Return the (X, Y) coordinate for the center point of the cell that contains the specified text.  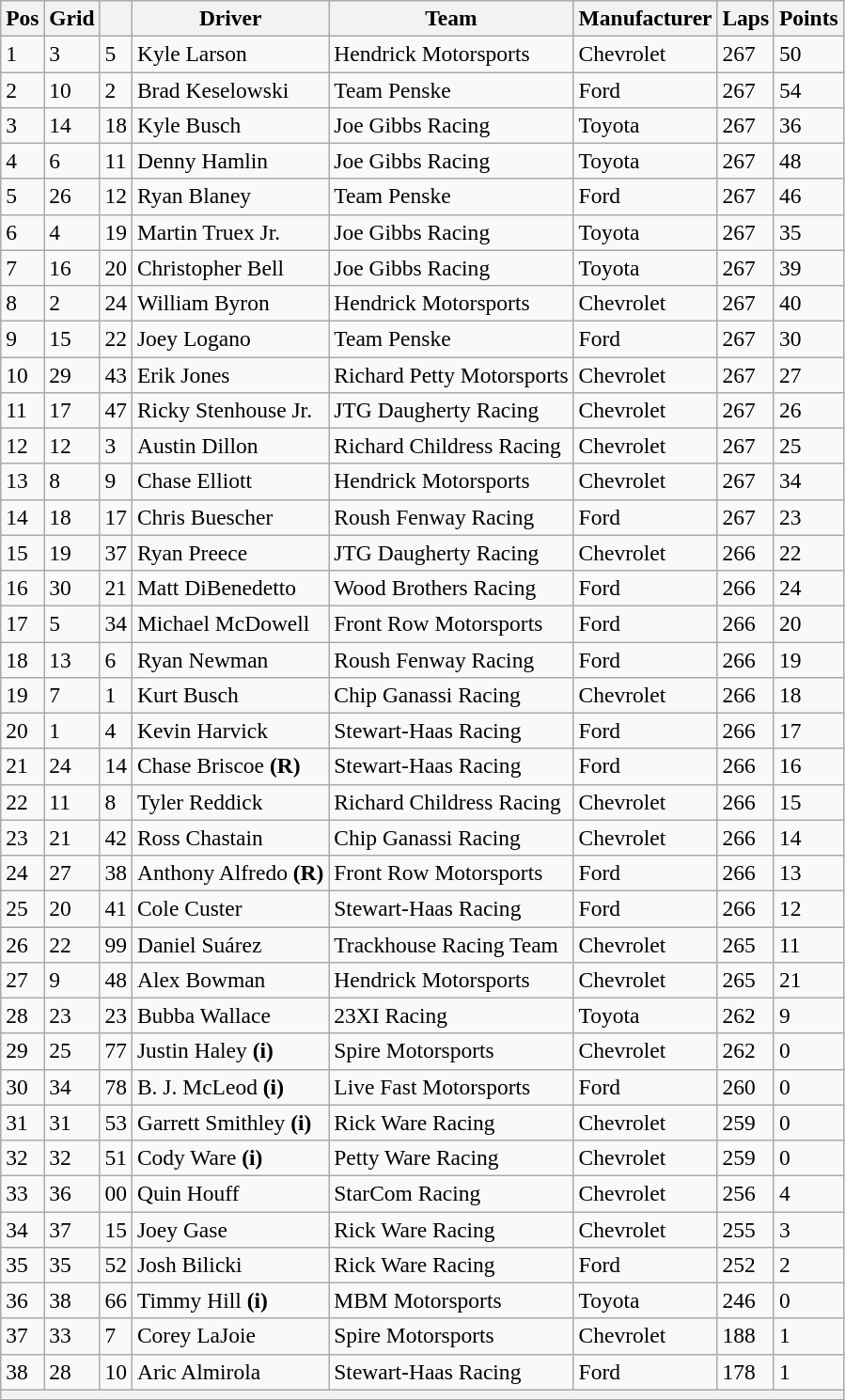
Daniel Suárez (229, 944)
23XI Racing (451, 1015)
42 (116, 838)
53 (116, 1123)
Timmy Hill (i) (229, 1300)
188 (746, 1336)
50 (808, 54)
Kevin Harvick (229, 731)
Kurt Busch (229, 695)
StarCom Racing (451, 1193)
B. J. McLeod (i) (229, 1087)
Trackhouse Racing Team (451, 944)
Kyle Larson (229, 54)
Martin Truex Jr. (229, 232)
54 (808, 89)
47 (116, 410)
00 (116, 1193)
Erik Jones (229, 374)
Corey LaJoie (229, 1336)
Cody Ware (i) (229, 1157)
Ryan Blaney (229, 197)
MBM Motorsports (451, 1300)
Brad Keselowski (229, 89)
Bubba Wallace (229, 1015)
41 (116, 908)
Anthony Alfredo (R) (229, 873)
Petty Ware Racing (451, 1157)
256 (746, 1193)
Garrett Smithley (i) (229, 1123)
Ricky Stenhouse Jr. (229, 410)
252 (746, 1265)
Ryan Preece (229, 553)
Kyle Busch (229, 125)
Josh Bilicki (229, 1265)
178 (746, 1372)
Denny Hamlin (229, 161)
Team (451, 18)
Austin Dillon (229, 446)
Manufacturer (645, 18)
39 (808, 268)
260 (746, 1087)
Ross Chastain (229, 838)
Pos (23, 18)
Chase Elliott (229, 481)
Chase Briscoe (R) (229, 766)
52 (116, 1265)
40 (808, 303)
Alex Bowman (229, 980)
Richard Petty Motorsports (451, 374)
Cole Custer (229, 908)
66 (116, 1300)
Christopher Bell (229, 268)
Driver (229, 18)
Tyler Reddick (229, 802)
99 (116, 944)
246 (746, 1300)
Matt DiBenedetto (229, 588)
Joey Gase (229, 1229)
Michael McDowell (229, 623)
Ryan Newman (229, 659)
43 (116, 374)
Aric Almirola (229, 1372)
77 (116, 1051)
William Byron (229, 303)
255 (746, 1229)
Live Fast Motorsports (451, 1087)
46 (808, 197)
Grid (71, 18)
Chris Buescher (229, 517)
Justin Haley (i) (229, 1051)
Laps (746, 18)
Wood Brothers Racing (451, 588)
78 (116, 1087)
Joey Logano (229, 338)
Points (808, 18)
51 (116, 1157)
Quin Houff (229, 1193)
